From the cell containing the given text, extract its center point as (X, Y) coordinate. 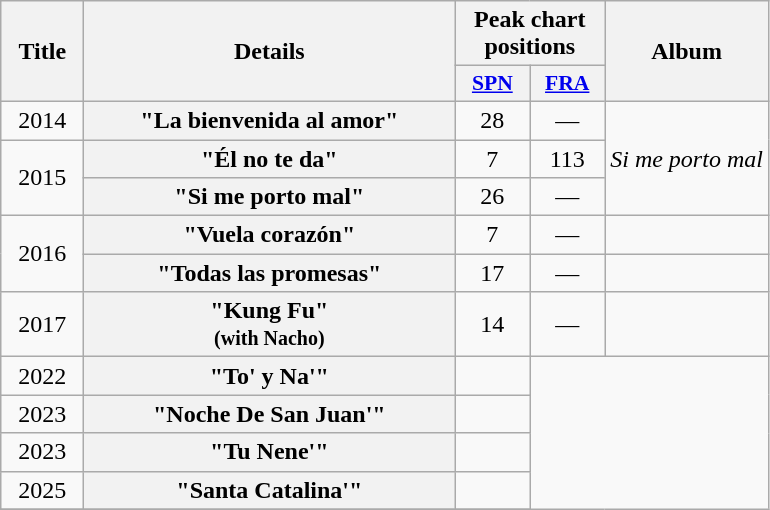
28 (492, 120)
"Santa Catalina'" (270, 490)
"Kung Fu"(with Nacho) (270, 324)
26 (492, 197)
113 (568, 159)
"To' y Na'" (270, 376)
2015 (42, 178)
"Él no te da" (270, 159)
"Tu Nene'" (270, 452)
"Todas las promesas" (270, 273)
Peak chart positions (530, 34)
Details (270, 52)
2022 (42, 376)
FRA (568, 84)
Title (42, 52)
Si me porto mal (687, 158)
"La bienvenida al amor" (270, 120)
"Noche De San Juan'" (270, 414)
"Si me porto mal" (270, 197)
"Vuela corazón" (270, 235)
2025 (42, 490)
17 (492, 273)
2017 (42, 324)
SPN (492, 84)
14 (492, 324)
Album (687, 52)
2014 (42, 120)
2016 (42, 254)
